Determine the [x, y] coordinate at the center of the cell enclosing the given text.  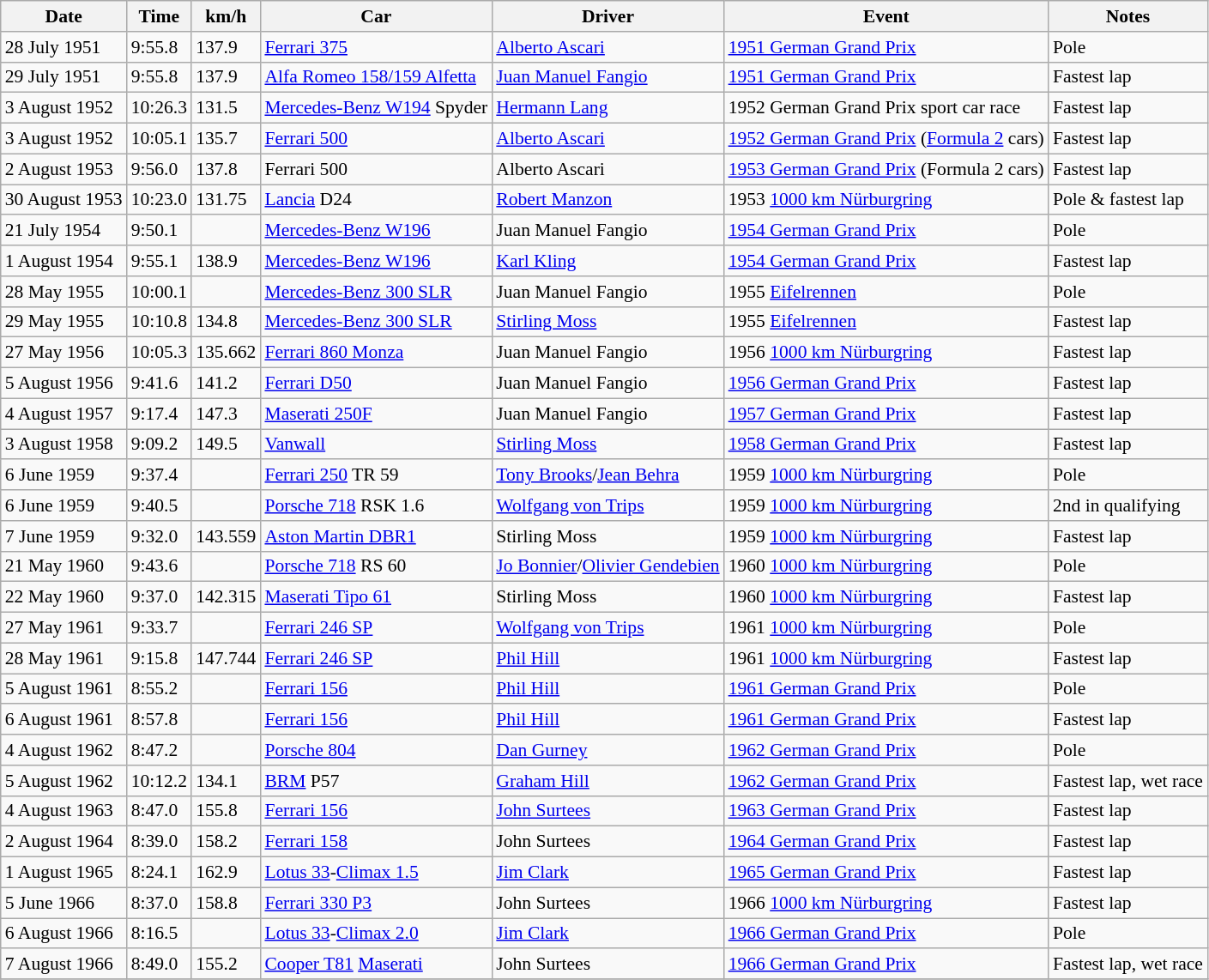
Date [63, 16]
5 June 1966 [63, 903]
BRM P57 [376, 781]
135.7 [226, 139]
Ferrari 860 Monza [376, 353]
158.2 [226, 842]
8:47.0 [160, 811]
Tony Brooks/Jean Behra [608, 475]
Ferrari 250 TR 59 [376, 475]
Time [160, 16]
Dan Gurney [608, 750]
2nd in qualifying [1127, 505]
km/h [226, 16]
21 May 1960 [63, 566]
8:37.0 [160, 903]
9:15.8 [160, 658]
10:26.3 [160, 108]
Hermann Lang [608, 108]
155.2 [226, 965]
137.8 [226, 169]
10:23.0 [160, 200]
Robert Manzon [608, 200]
6 August 1961 [63, 720]
Lotus 33-Climax 2.0 [376, 934]
8:39.0 [160, 842]
8:49.0 [160, 965]
1953 1000 km Nürburgring [886, 200]
28 May 1955 [63, 292]
Notes [1127, 16]
2 August 1964 [63, 842]
Ferrari 375 [376, 47]
Vanwall [376, 445]
29 May 1955 [63, 322]
5 August 1962 [63, 781]
1952 German Grand Prix sport car race [886, 108]
Event [886, 16]
9:37.0 [160, 597]
9:32.0 [160, 536]
8:47.2 [160, 750]
Maserati Tipo 61 [376, 597]
Jo Bonnier/Olivier Gendebien [608, 566]
141.2 [226, 384]
131.75 [226, 200]
10:00.1 [160, 292]
158.8 [226, 903]
1953 German Grand Prix (Formula 2 cars) [886, 169]
10:12.2 [160, 781]
9:37.4 [160, 475]
9:43.6 [160, 566]
1965 German Grand Prix [886, 873]
Graham Hill [608, 781]
1 August 1965 [63, 873]
27 May 1961 [63, 628]
29 July 1951 [63, 77]
Ferrari 330 P3 [376, 903]
9:56.0 [160, 169]
149.5 [226, 445]
134.8 [226, 322]
9:50.1 [160, 231]
1 August 1954 [63, 261]
162.9 [226, 873]
10:10.8 [160, 322]
8:16.5 [160, 934]
3 August 1958 [63, 445]
1952 German Grand Prix (Formula 2 cars) [886, 139]
10:05.3 [160, 353]
142.315 [226, 597]
4 August 1957 [63, 414]
9:33.7 [160, 628]
8:57.8 [160, 720]
Lotus 33-Climax 1.5 [376, 873]
22 May 1960 [63, 597]
9:17.4 [160, 414]
10:05.1 [160, 139]
135.662 [226, 353]
1964 German Grand Prix [886, 842]
1963 German Grand Prix [886, 811]
Porsche 804 [376, 750]
8:55.2 [160, 689]
1956 German Grand Prix [886, 384]
8:24.1 [160, 873]
Karl Kling [608, 261]
2 August 1953 [63, 169]
143.559 [226, 536]
Driver [608, 16]
Cooper T81 Maserati [376, 965]
5 August 1961 [63, 689]
134.1 [226, 781]
9:40.5 [160, 505]
21 July 1954 [63, 231]
4 August 1962 [63, 750]
Ferrari 158 [376, 842]
147.744 [226, 658]
9:09.2 [160, 445]
147.3 [226, 414]
1956 1000 km Nürburgring [886, 353]
1957 German Grand Prix [886, 414]
6 August 1966 [63, 934]
131.5 [226, 108]
Alfa Romeo 158/159 Alfetta [376, 77]
Ferrari D50 [376, 384]
28 May 1961 [63, 658]
28 July 1951 [63, 47]
Lancia D24 [376, 200]
7 August 1966 [63, 965]
Porsche 718 RS 60 [376, 566]
5 August 1956 [63, 384]
9:41.6 [160, 384]
Mercedes-Benz W194 Spyder [376, 108]
Car [376, 16]
1966 1000 km Nürburgring [886, 903]
7 June 1959 [63, 536]
Aston Martin DBR1 [376, 536]
Pole & fastest lap [1127, 200]
4 August 1963 [63, 811]
138.9 [226, 261]
Maserati 250F [376, 414]
27 May 1956 [63, 353]
9:55.1 [160, 261]
1958 German Grand Prix [886, 445]
30 August 1953 [63, 200]
Porsche 718 RSK 1.6 [376, 505]
155.8 [226, 811]
